Extract the (X, Y) coordinate from the center of the cell holding the provided text.  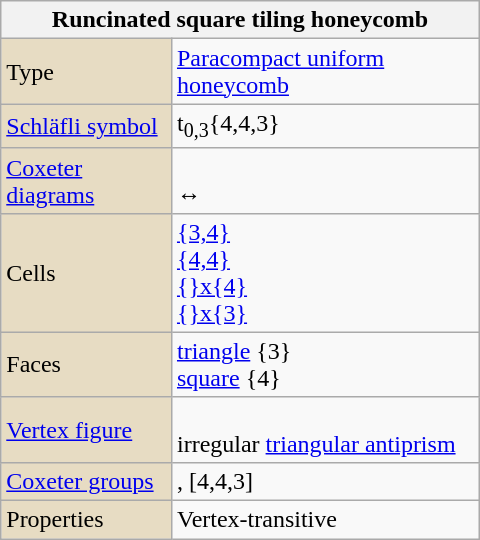
Cells (86, 272)
Runcinated square tiling honeycomb (240, 20)
triangle {3}square {4} (325, 364)
t0,3{4,4,3} (325, 126)
Properties (86, 520)
irregular triangular antiprism (325, 430)
{3,4} {4,4}{}x{4} {}x{3} (325, 272)
Faces (86, 364)
Vertex-transitive (325, 520)
Coxeter diagrams (86, 180)
Vertex figure (86, 430)
Paracompact uniform honeycomb (325, 72)
Schläfli symbol (86, 126)
Type (86, 72)
, [4,4,3] (325, 481)
Coxeter groups (86, 481)
↔ (325, 180)
